Return (X, Y) of the center of cell containing provided text 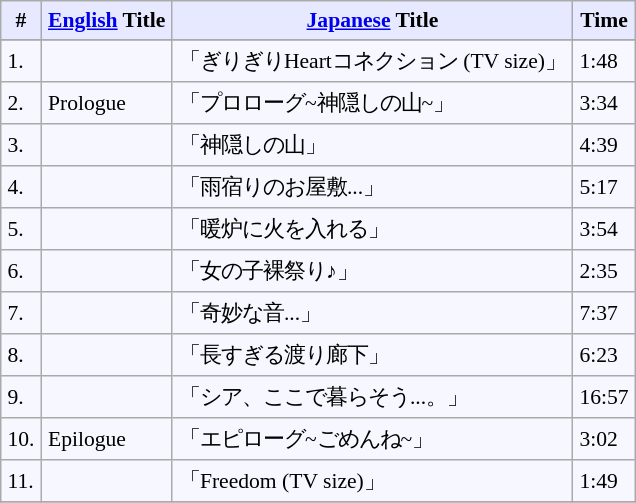
「Freedom (TV size)」 (372, 481)
10. (21, 439)
7. (21, 313)
3:02 (604, 439)
3:54 (604, 229)
Prologue (106, 103)
16:57 (604, 397)
1:49 (604, 481)
「ぎりぎりHeartコネクション (TV size)」 (372, 61)
「シア、ここで暮らそう...。」 (372, 397)
「長すぎる渡り廊下」 (372, 355)
「奇妙な音...」 (372, 313)
7:37 (604, 313)
3:34 (604, 103)
4. (21, 187)
「エピローグ~ごめんね~」 (372, 439)
Epilogue (106, 439)
「雨宿りのお屋敷...」 (372, 187)
8. (21, 355)
Time (604, 20)
# (21, 20)
「女の子裸祭り♪」 (372, 271)
English Title (106, 20)
Japanese Title (372, 20)
9. (21, 397)
「神隠しの山」 (372, 145)
11. (21, 481)
「暖炉に火を入れる」 (372, 229)
「プロローグ~神隠しの山~」 (372, 103)
1. (21, 61)
1:48 (604, 61)
3. (21, 145)
2:35 (604, 271)
5:17 (604, 187)
4:39 (604, 145)
5. (21, 229)
2. (21, 103)
6:23 (604, 355)
6. (21, 271)
